Return [X, Y] of the center of cell containing provided text 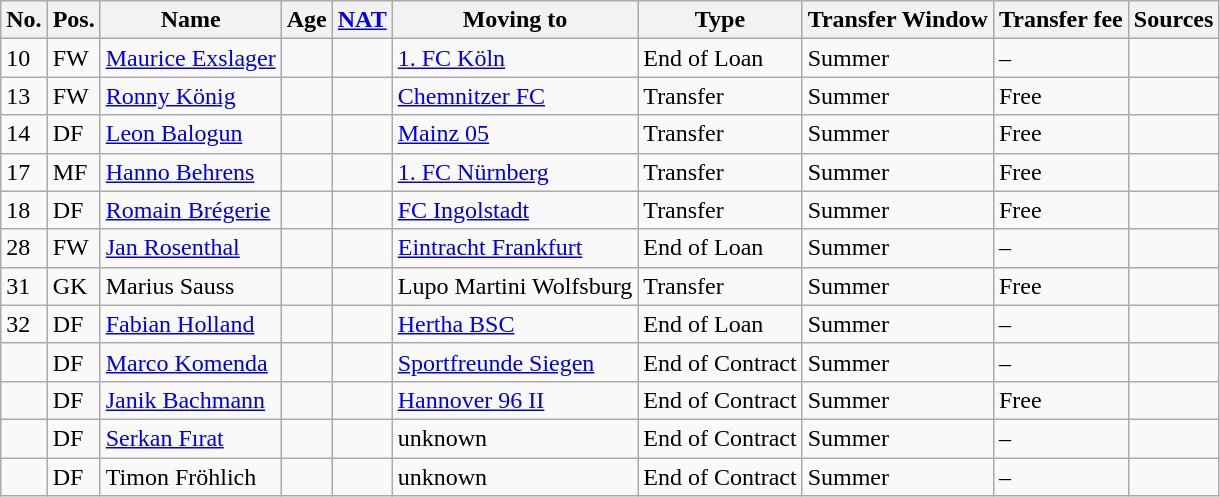
Hannover 96 II [515, 400]
No. [24, 20]
Hertha BSC [515, 324]
NAT [362, 20]
MF [74, 172]
Transfer fee [1060, 20]
Type [720, 20]
Timon Fröhlich [190, 477]
Marius Sauss [190, 286]
Jan Rosenthal [190, 248]
Janik Bachmann [190, 400]
Leon Balogun [190, 134]
10 [24, 58]
31 [24, 286]
32 [24, 324]
Sources [1174, 20]
Romain Brégerie [190, 210]
Transfer Window [898, 20]
Moving to [515, 20]
28 [24, 248]
Hanno Behrens [190, 172]
14 [24, 134]
1. FC Nürnberg [515, 172]
Maurice Exslager [190, 58]
Pos. [74, 20]
Chemnitzer FC [515, 96]
FC Ingolstadt [515, 210]
13 [24, 96]
Age [306, 20]
Lupo Martini Wolfsburg [515, 286]
Serkan Fırat [190, 438]
Eintracht Frankfurt [515, 248]
17 [24, 172]
Name [190, 20]
Mainz 05 [515, 134]
18 [24, 210]
GK [74, 286]
Fabian Holland [190, 324]
Ronny König [190, 96]
Sportfreunde Siegen [515, 362]
1. FC Köln [515, 58]
Marco Komenda [190, 362]
